Capture the cell that displays the provided text and extract its [x, y] central coordinate. 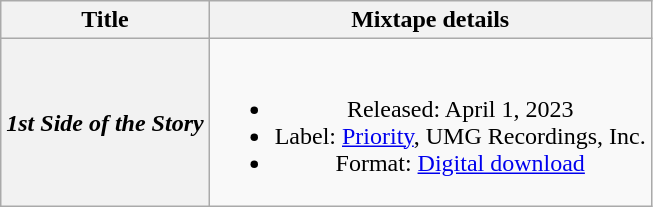
1st Side of the Story [105, 122]
Mixtape details [430, 20]
Released: April 1, 2023Label: Priority, UMG Recordings, Inc.Format: Digital download [430, 122]
Title [105, 20]
